Locate the cell with the specified text and output its [X, Y] center coordinate. 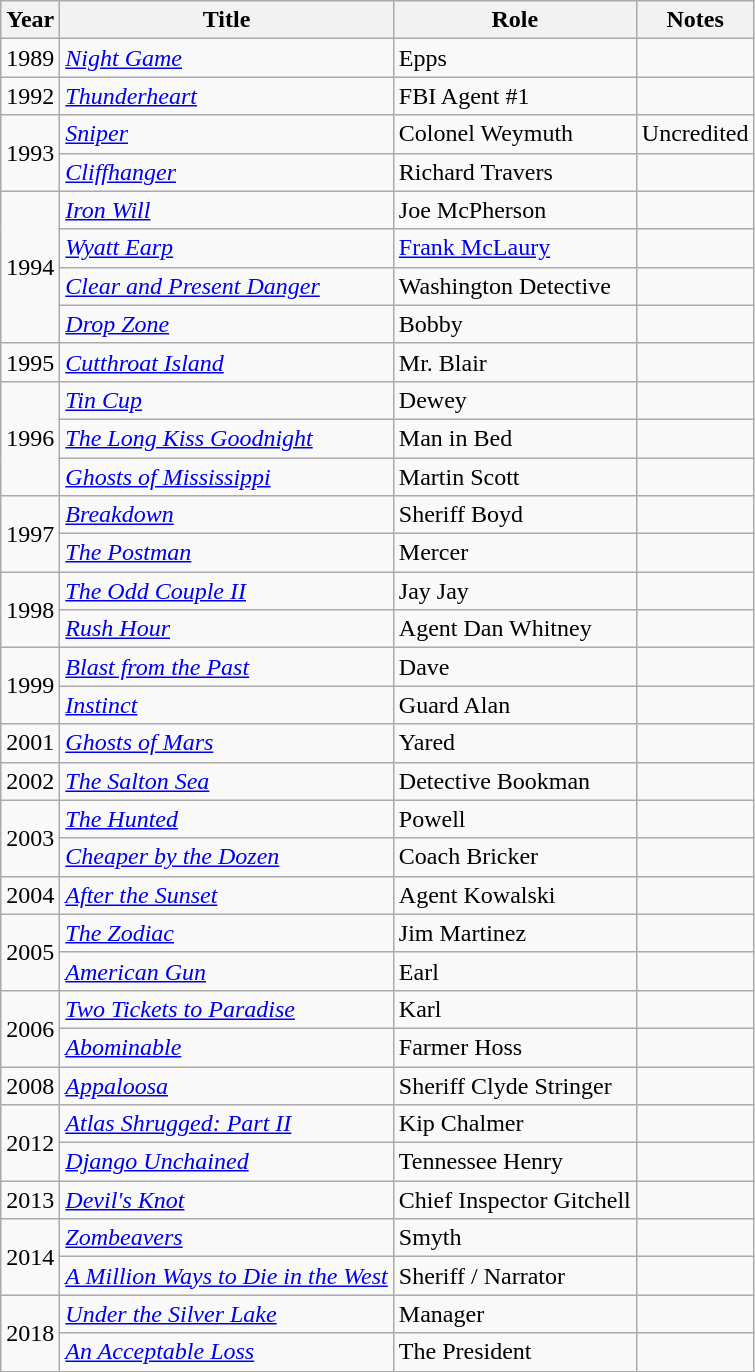
Man in Bed [514, 438]
Coach Bricker [514, 857]
1998 [30, 610]
1997 [30, 534]
Agent Dan Whitney [514, 629]
The Long Kiss Goodnight [226, 438]
2005 [30, 952]
Uncredited [695, 134]
Abominable [226, 1047]
Yared [514, 743]
Title [226, 20]
The Hunted [226, 819]
Karl [514, 1009]
Chief Inspector Gitchell [514, 1200]
Jay Jay [514, 591]
Jim Martinez [514, 933]
Night Game [226, 58]
Sniper [226, 134]
Mercer [514, 553]
Farmer Hoss [514, 1047]
Rush Hour [226, 629]
Detective Bookman [514, 781]
Epps [514, 58]
1994 [30, 267]
Clear and Present Danger [226, 286]
Cheaper by the Dozen [226, 857]
Atlas Shrugged: Part II [226, 1124]
Sheriff Boyd [514, 515]
Under the Silver Lake [226, 1314]
Agent Kowalski [514, 895]
1995 [30, 362]
Cliffhanger [226, 172]
Notes [695, 20]
1996 [30, 438]
After the Sunset [226, 895]
2003 [30, 838]
A Million Ways to Die in the West [226, 1276]
The President [514, 1352]
Drop Zone [226, 324]
2008 [30, 1085]
Dave [514, 667]
Colonel Weymuth [514, 134]
Richard Travers [514, 172]
Sheriff / Narrator [514, 1276]
Ghosts of Mississippi [226, 477]
Zombeavers [226, 1238]
The Odd Couple II [226, 591]
2012 [30, 1143]
Instinct [226, 705]
2018 [30, 1333]
2004 [30, 895]
Year [30, 20]
Ghosts of Mars [226, 743]
The Salton Sea [226, 781]
Appaloosa [226, 1085]
Role [514, 20]
2001 [30, 743]
1989 [30, 58]
Manager [514, 1314]
Smyth [514, 1238]
1999 [30, 686]
Blast from the Past [226, 667]
Two Tickets to Paradise [226, 1009]
American Gun [226, 971]
Washington Detective [514, 286]
The Zodiac [226, 933]
Bobby [514, 324]
Mr. Blair [514, 362]
Sheriff Clyde Stringer [514, 1085]
Kip Chalmer [514, 1124]
2002 [30, 781]
Joe McPherson [514, 210]
1992 [30, 96]
2013 [30, 1200]
Wyatt Earp [226, 248]
Tin Cup [226, 400]
Cutthroat Island [226, 362]
Breakdown [226, 515]
1993 [30, 153]
Iron Will [226, 210]
2014 [30, 1257]
Dewey [514, 400]
2006 [30, 1028]
Guard Alan [514, 705]
Devil's Knot [226, 1200]
Frank McLaury [514, 248]
Earl [514, 971]
Django Unchained [226, 1162]
Martin Scott [514, 477]
An Acceptable Loss [226, 1352]
FBI Agent #1 [514, 96]
The Postman [226, 553]
Tennessee Henry [514, 1162]
Powell [514, 819]
Thunderheart [226, 96]
